Locate the cell with the specified text and output its [x, y] center coordinate. 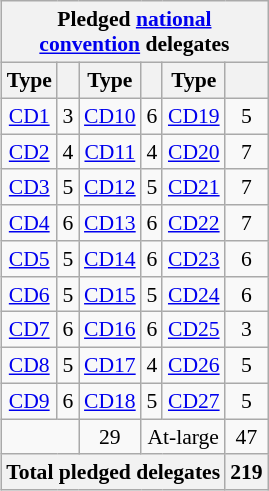
CD13 [110, 223]
CD22 [194, 223]
CD12 [110, 187]
CD14 [110, 259]
CD4 [29, 223]
Total pledged delegates [113, 472]
CD21 [194, 187]
CD19 [194, 116]
CD8 [29, 365]
29 [110, 437]
CD18 [110, 401]
CD20 [194, 152]
CD7 [29, 330]
CD25 [194, 330]
CD15 [110, 294]
CD6 [29, 294]
CD9 [29, 401]
At-large [183, 437]
CD27 [194, 401]
CD10 [110, 116]
CD5 [29, 259]
47 [246, 437]
219 [246, 472]
CD16 [110, 330]
CD11 [110, 152]
CD23 [194, 259]
CD17 [110, 365]
CD3 [29, 187]
CD26 [194, 365]
CD2 [29, 152]
CD1 [29, 116]
Pledged nationalconvention delegates [134, 32]
CD24 [194, 294]
